From the cell containing the given text, extract its center point as [X, Y] coordinate. 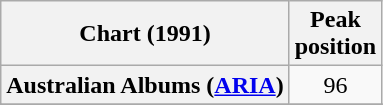
Australian Albums (ARIA) [145, 85]
Chart (1991) [145, 34]
96 [335, 85]
Peakposition [335, 34]
